Return the [X, Y] coordinate for the center point of the cell that contains the specified text.  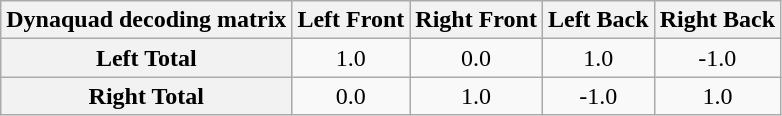
Left Back [598, 20]
Right Front [476, 20]
Right Back [717, 20]
Left Front [351, 20]
Dynaquad decoding matrix [146, 20]
Left Total [146, 58]
Right Total [146, 96]
